Find where the given text appears and provide that cell's center as (X, Y) coordinate. 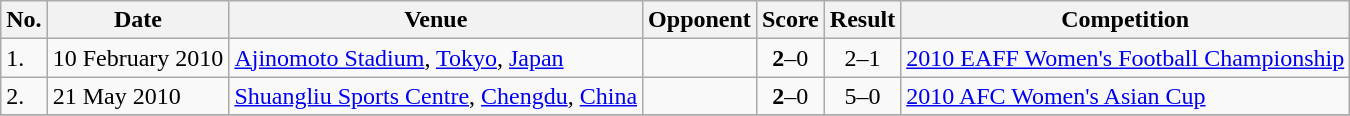
2–1 (862, 58)
Ajinomoto Stadium, Tokyo, Japan (436, 58)
2. (24, 96)
Shuangliu Sports Centre, Chengdu, China (436, 96)
5–0 (862, 96)
2010 EAFF Women's Football Championship (1126, 58)
Score (790, 20)
Competition (1126, 20)
21 May 2010 (138, 96)
2010 AFC Women's Asian Cup (1126, 96)
10 February 2010 (138, 58)
Opponent (700, 20)
Result (862, 20)
No. (24, 20)
Venue (436, 20)
Date (138, 20)
1. (24, 58)
